Return the [x, y] coordinate for the center point of the cell that contains the specified text.  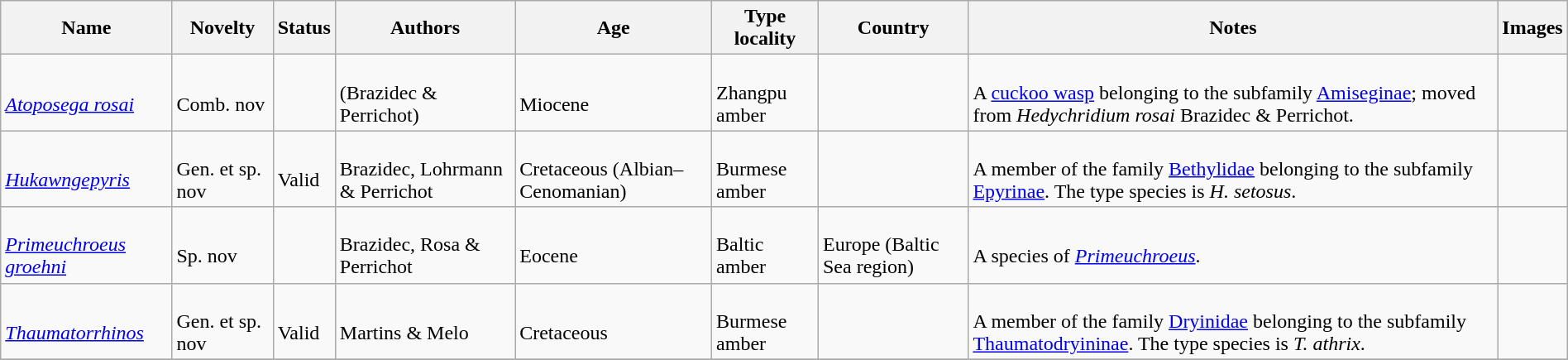
Status [304, 28]
Cretaceous [614, 321]
Images [1532, 28]
Age [614, 28]
Miocene [614, 93]
Novelty [222, 28]
A member of the family Dryinidae belonging to the subfamily Thaumatodryininae. The type species is T. athrix. [1233, 321]
Cretaceous (Albian–Cenomanian) [614, 169]
Type locality [766, 28]
Thaumatorrhinos [86, 321]
Primeuchroeus groehni [86, 245]
Authors [425, 28]
A species of Primeuchroeus. [1233, 245]
A member of the family Bethylidae belonging to the subfamily Epyrinae. The type species is H. setosus. [1233, 169]
Zhangpu amber [766, 93]
(Brazidec & Perrichot) [425, 93]
Brazidec, Rosa & Perrichot [425, 245]
Hukawngepyris [86, 169]
Atoposega rosai [86, 93]
Country [893, 28]
Name [86, 28]
Baltic amber [766, 245]
Comb. nov [222, 93]
Sp. nov [222, 245]
Eocene [614, 245]
Martins & Melo [425, 321]
Brazidec, Lohrmann & Perrichot [425, 169]
Notes [1233, 28]
Europe (Baltic Sea region) [893, 245]
A cuckoo wasp belonging to the subfamily Amiseginae; moved from Hedychridium rosai Brazidec & Perrichot. [1233, 93]
